Extract the [X, Y] coordinate from the center of the cell holding the provided text.  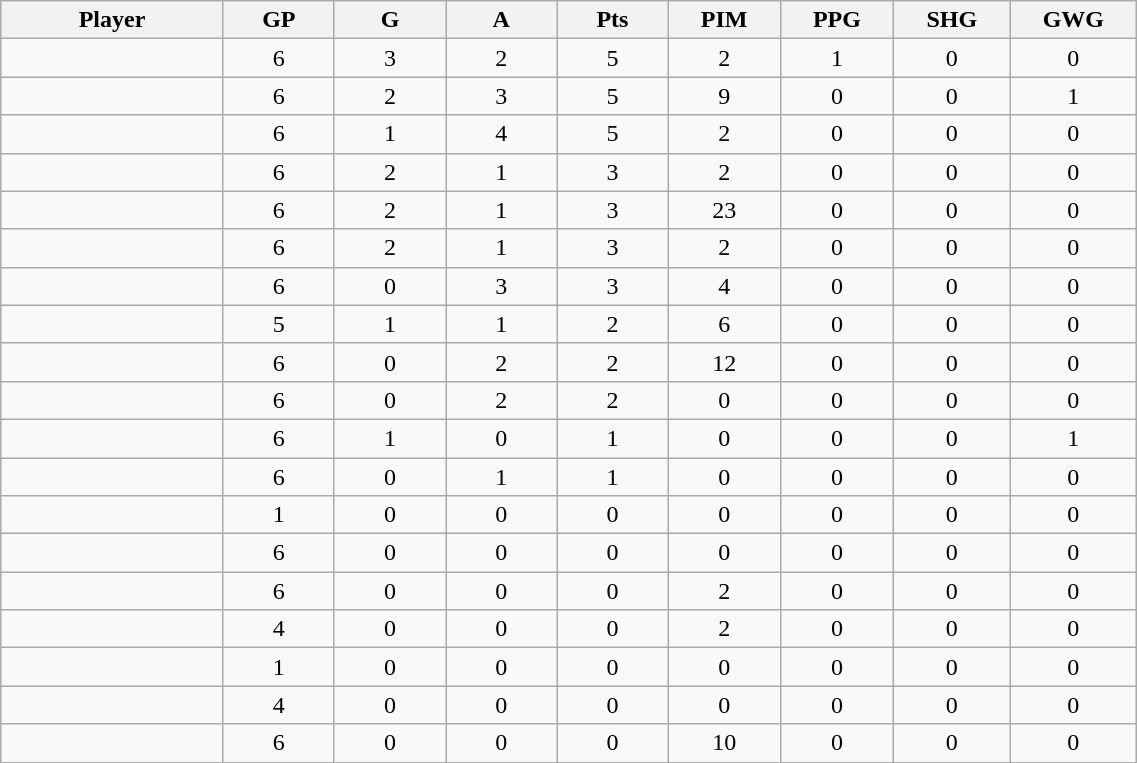
Player [112, 20]
12 [724, 362]
GWG [1074, 20]
PIM [724, 20]
G [390, 20]
23 [724, 210]
GP [278, 20]
PPG [836, 20]
9 [724, 96]
SHG [952, 20]
Pts [612, 20]
A [502, 20]
10 [724, 743]
